Detect which cell encompasses the target text, then output its (X, Y) center coordinate. 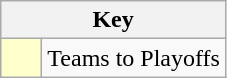
Teams to Playoffs (134, 58)
Key (114, 20)
